Pinpoint the cell where the given text exists, returning its (x, y) midpoint coordinate. 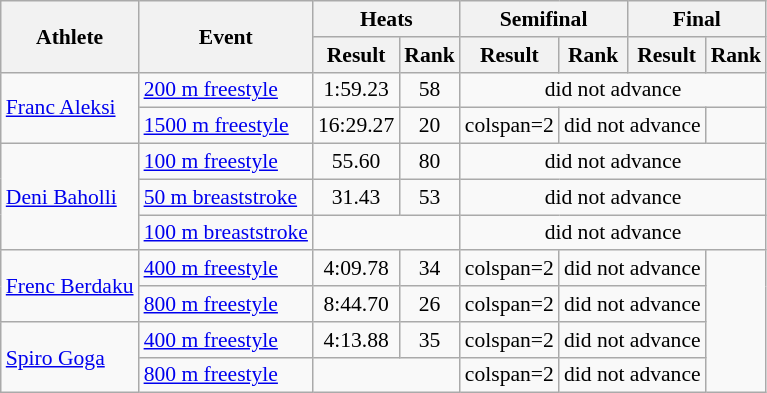
50 m breaststroke (226, 197)
200 m freestyle (226, 90)
31.43 (356, 197)
53 (430, 197)
1500 m freestyle (226, 126)
Deni Baholli (70, 198)
26 (430, 304)
Event (226, 36)
16:29.27 (356, 126)
58 (430, 90)
Frenc Berdaku (70, 286)
Final (696, 19)
35 (430, 340)
Heats (386, 19)
20 (430, 126)
1:59.23 (356, 90)
Spiro Goga (70, 358)
Franc Aleksi (70, 108)
55.60 (356, 162)
100 m freestyle (226, 162)
Athlete (70, 36)
8:44.70 (356, 304)
4:09.78 (356, 269)
100 m breaststroke (226, 233)
Semifinal (544, 19)
80 (430, 162)
4:13.88 (356, 340)
34 (430, 269)
